Determine the (X, Y) coordinate at the center of the cell enclosing the given text.  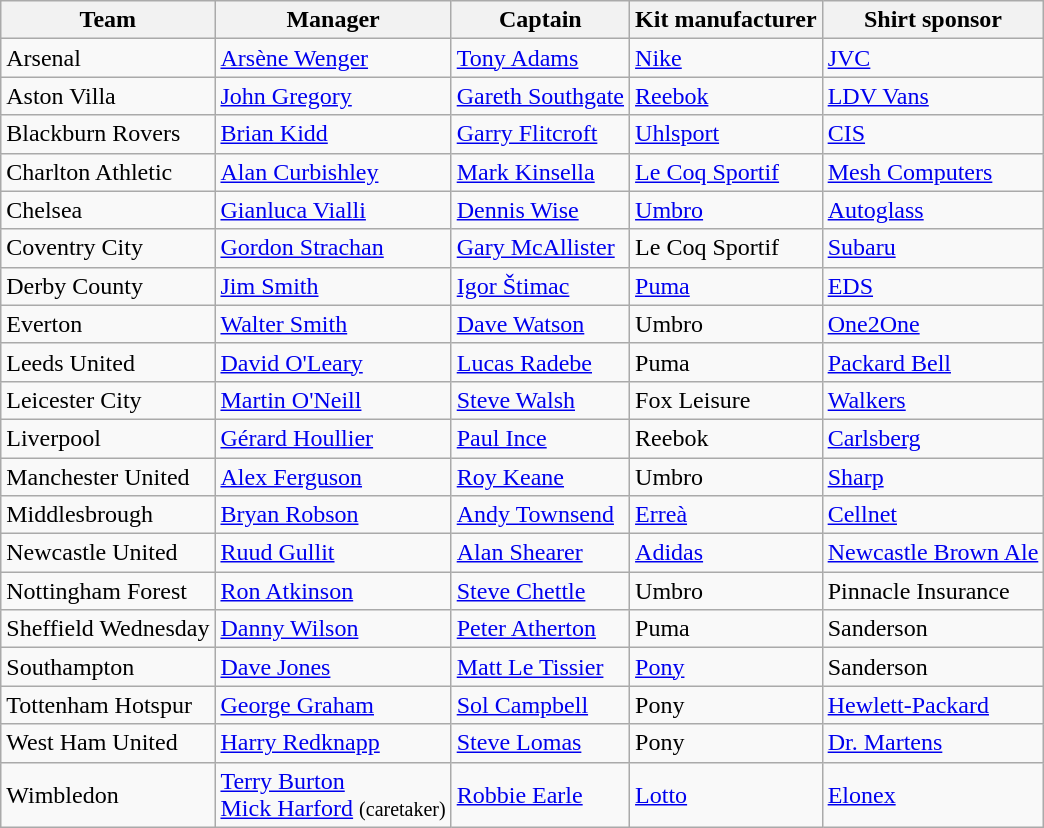
Walkers (933, 400)
Southampton (108, 667)
Mesh Computers (933, 172)
Terry Burton Mick Harford (caretaker) (333, 794)
Dave Jones (333, 667)
Harry Redknapp (333, 743)
Martin O'Neill (333, 400)
Erreà (726, 515)
Charlton Athletic (108, 172)
David O'Leary (333, 362)
Alan Curbishley (333, 172)
Tottenham Hotspur (108, 705)
Kit manufacturer (726, 20)
Dr. Martens (933, 743)
Team (108, 20)
EDS (933, 286)
Walter Smith (333, 324)
Ron Atkinson (333, 591)
West Ham United (108, 743)
Sol Campbell (540, 705)
Tony Adams (540, 58)
Hewlett-Packard (933, 705)
One2One (933, 324)
Brian Kidd (333, 134)
Packard Bell (933, 362)
Uhlsport (726, 134)
Arsenal (108, 58)
Sheffield Wednesday (108, 629)
Paul Ince (540, 438)
Shirt sponsor (933, 20)
Cellnet (933, 515)
Gareth Southgate (540, 96)
Blackburn Rovers (108, 134)
Nike (726, 58)
Fox Leisure (726, 400)
Autoglass (933, 210)
Peter Atherton (540, 629)
Aston Villa (108, 96)
Andy Townsend (540, 515)
Lucas Radebe (540, 362)
Captain (540, 20)
Steve Chettle (540, 591)
Sharp (933, 477)
Alan Shearer (540, 553)
JVC (933, 58)
Coventry City (108, 248)
Danny Wilson (333, 629)
LDV Vans (933, 96)
Alex Ferguson (333, 477)
CIS (933, 134)
Dave Watson (540, 324)
Ruud Gullit (333, 553)
Garry Flitcroft (540, 134)
Chelsea (108, 210)
Pinnacle Insurance (933, 591)
Jim Smith (333, 286)
Arsène Wenger (333, 58)
Steve Walsh (540, 400)
Dennis Wise (540, 210)
Wimbledon (108, 794)
Gérard Houllier (333, 438)
Gianluca Vialli (333, 210)
John Gregory (333, 96)
Elonex (933, 794)
Everton (108, 324)
Newcastle Brown Ale (933, 553)
Robbie Earle (540, 794)
Gordon Strachan (333, 248)
Matt Le Tissier (540, 667)
Carlsberg (933, 438)
Leeds United (108, 362)
Derby County (108, 286)
Mark Kinsella (540, 172)
Liverpool (108, 438)
George Graham (333, 705)
Bryan Robson (333, 515)
Middlesbrough (108, 515)
Roy Keane (540, 477)
Nottingham Forest (108, 591)
Steve Lomas (540, 743)
Newcastle United (108, 553)
Leicester City (108, 400)
Adidas (726, 553)
Manchester United (108, 477)
Igor Štimac (540, 286)
Gary McAllister (540, 248)
Subaru (933, 248)
Lotto (726, 794)
Manager (333, 20)
